Return (x, y) of the center of cell containing provided text 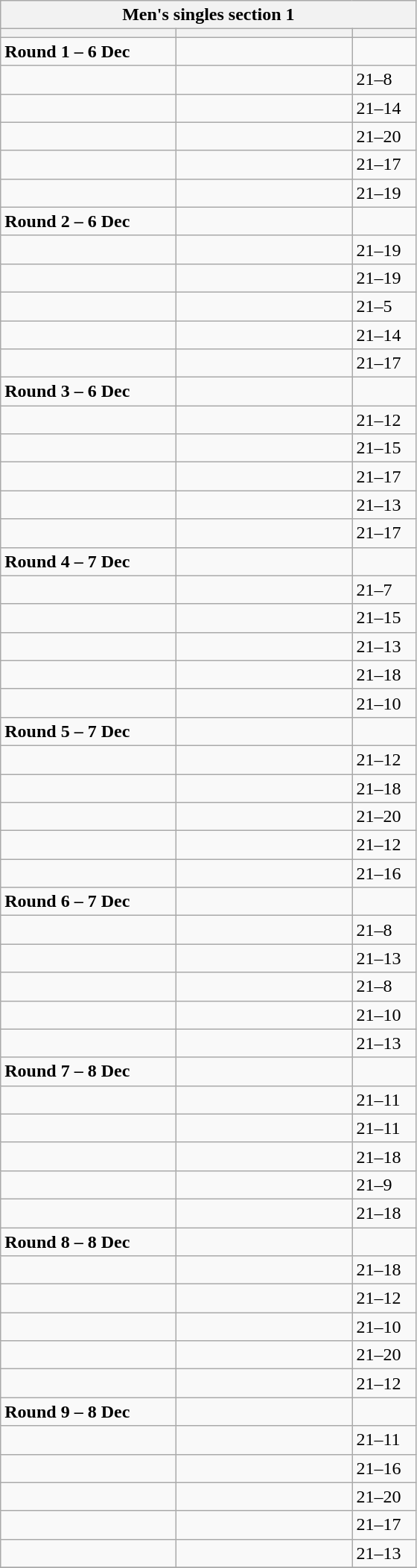
Round 8 – 8 Dec (89, 1241)
Round 5 – 7 Dec (89, 731)
Men's singles section 1 (208, 15)
21–9 (384, 1185)
Round 2 – 6 Dec (89, 221)
Round 4 – 7 Dec (89, 561)
Round 9 – 8 Dec (89, 1412)
Round 1 – 6 Dec (89, 51)
Round 3 – 6 Dec (89, 392)
21–5 (384, 306)
Round 7 – 8 Dec (89, 1071)
21–7 (384, 590)
Round 6 – 7 Dec (89, 902)
